Extract the (X, Y) coordinate from the center of the cell holding the provided text.  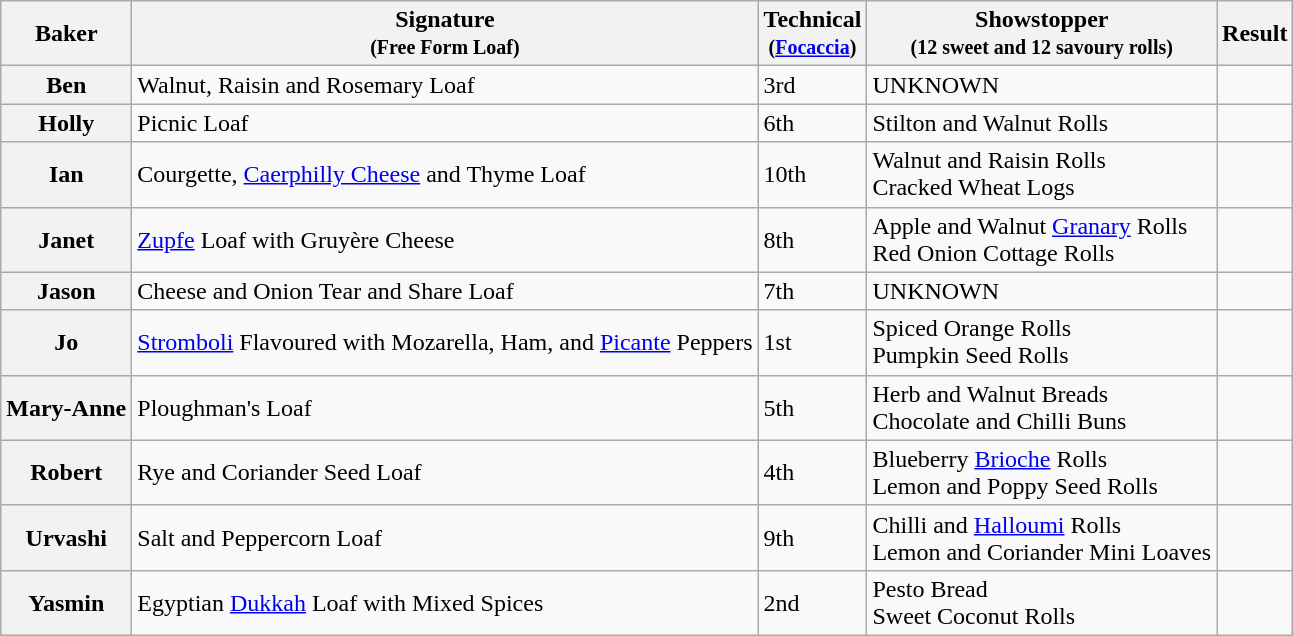
Blueberry Brioche RollsLemon and Poppy Seed Rolls (1042, 472)
Stromboli Flavoured with Mozarella, Ham, and Picante Peppers (445, 342)
Spiced Orange RollsPumpkin Seed Rolls (1042, 342)
Walnut, Raisin and Rosemary Loaf (445, 85)
Apple and Walnut Granary RollsRed Onion Cottage Rolls (1042, 240)
4th (812, 472)
Yasmin (66, 602)
Zupfe Loaf with Gruyère Cheese (445, 240)
Ploughman's Loaf (445, 408)
Signature(Free Form Loaf) (445, 34)
Cheese and Onion Tear and Share Loaf (445, 291)
Stilton and Walnut Rolls (1042, 123)
5th (812, 408)
Technical(Focaccia) (812, 34)
Baker (66, 34)
Jason (66, 291)
Jo (66, 342)
Mary-Anne (66, 408)
9th (812, 538)
6th (812, 123)
Urvashi (66, 538)
Janet (66, 240)
10th (812, 174)
Courgette, Caerphilly Cheese and Thyme Loaf (445, 174)
Holly (66, 123)
Showstopper(12 sweet and 12 savoury rolls) (1042, 34)
7th (812, 291)
Salt and Peppercorn Loaf (445, 538)
Robert (66, 472)
Result (1255, 34)
Herb and Walnut BreadsChocolate and Chilli Buns (1042, 408)
3rd (812, 85)
Ben (66, 85)
Pesto BreadSweet Coconut Rolls (1042, 602)
Walnut and Raisin RollsCracked Wheat Logs (1042, 174)
Rye and Coriander Seed Loaf (445, 472)
Chilli and Halloumi RollsLemon and Coriander Mini Loaves (1042, 538)
Egyptian Dukkah Loaf with Mixed Spices (445, 602)
1st (812, 342)
2nd (812, 602)
8th (812, 240)
Picnic Loaf (445, 123)
Ian (66, 174)
